Output the [X, Y] coordinate of the center of the cell containing the given text.  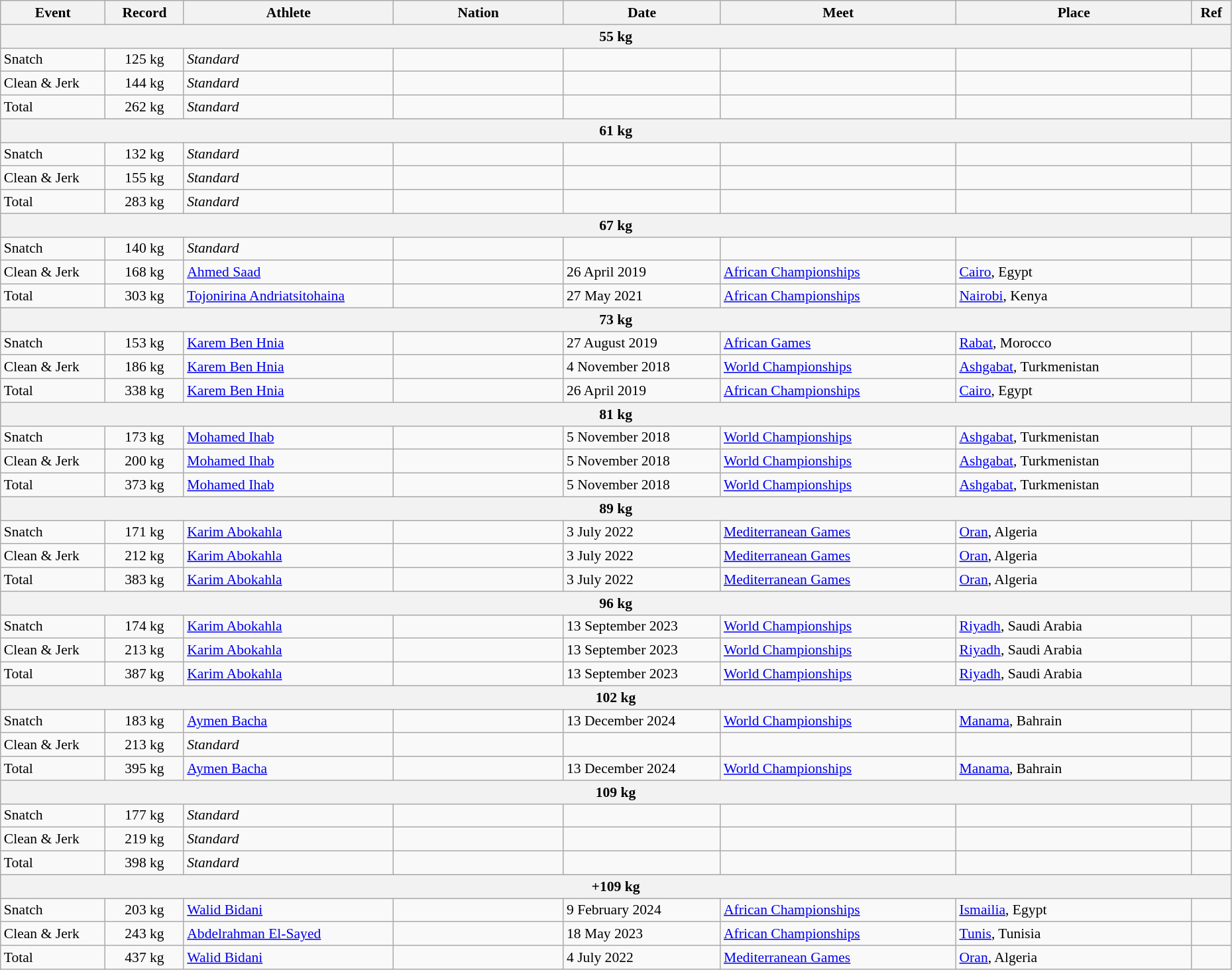
Rabat, Morocco [1074, 343]
81 kg [616, 414]
27 May 2021 [642, 296]
140 kg [144, 249]
61 kg [616, 131]
Ahmed Saad [288, 273]
203 kg [144, 910]
177 kg [144, 816]
67 kg [616, 225]
+109 kg [616, 886]
373 kg [144, 485]
153 kg [144, 343]
283 kg [144, 202]
212 kg [144, 556]
102 kg [616, 697]
73 kg [616, 320]
387 kg [144, 674]
Abdelrahman El-Sayed [288, 934]
125 kg [144, 60]
27 August 2019 [642, 343]
171 kg [144, 532]
168 kg [144, 273]
Record [144, 13]
262 kg [144, 107]
Nairobi, Kenya [1074, 296]
243 kg [144, 934]
9 February 2024 [642, 910]
4 July 2022 [642, 957]
183 kg [144, 721]
109 kg [616, 792]
186 kg [144, 367]
4 November 2018 [642, 367]
Meet [838, 13]
Ref [1211, 13]
89 kg [616, 509]
Athlete [288, 13]
395 kg [144, 768]
18 May 2023 [642, 934]
Ismailia, Egypt [1074, 910]
96 kg [616, 603]
200 kg [144, 461]
Tunis, Tunisia [1074, 934]
437 kg [144, 957]
303 kg [144, 296]
144 kg [144, 84]
383 kg [144, 579]
398 kg [144, 863]
Place [1074, 13]
219 kg [144, 839]
132 kg [144, 154]
338 kg [144, 391]
173 kg [144, 438]
155 kg [144, 178]
Nation [478, 13]
55 kg [616, 36]
Date [642, 13]
Tojonirina Andriatsitohaina [288, 296]
174 kg [144, 627]
African Games [838, 343]
Event [53, 13]
